Pinpoint the cell where the given text exists, returning its [x, y] midpoint coordinate. 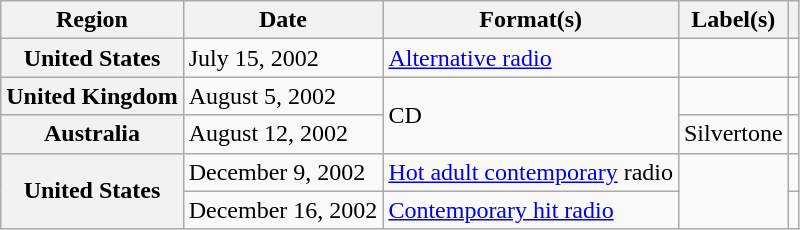
Australia [92, 134]
Region [92, 20]
December 9, 2002 [283, 172]
December 16, 2002 [283, 210]
August 5, 2002 [283, 96]
Label(s) [733, 20]
August 12, 2002 [283, 134]
Hot adult contemporary radio [531, 172]
July 15, 2002 [283, 58]
Alternative radio [531, 58]
Contemporary hit radio [531, 210]
Date [283, 20]
United Kingdom [92, 96]
CD [531, 115]
Format(s) [531, 20]
Silvertone [733, 134]
